From the cell containing the given text, extract its center point as [X, Y] coordinate. 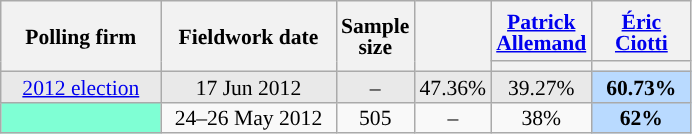
Éric Ciotti [641, 31]
17 Jun 2012 [248, 86]
Samplesize [375, 36]
60.73% [641, 86]
24–26 May 2012 [248, 118]
47.36% [452, 86]
Fieldwork date [248, 36]
39.27% [541, 86]
505 [375, 118]
2012 election [81, 86]
Polling firm [81, 36]
38% [541, 118]
62% [641, 118]
Patrick Allemand [541, 31]
